Return the (X, Y) coordinate for the center point of the cell that contains the specified text.  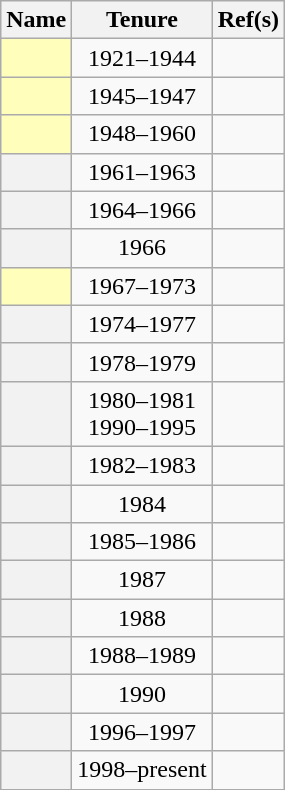
Ref(s) (248, 20)
1967–1973 (142, 286)
Tenure (142, 20)
1961–1963 (142, 172)
1966 (142, 248)
1985–1986 (142, 542)
1984 (142, 503)
1987 (142, 580)
1982–1983 (142, 465)
1988 (142, 618)
1980–19811990–1995 (142, 414)
1996–1997 (142, 732)
1921–1944 (142, 58)
1948–1960 (142, 134)
1964–1966 (142, 210)
1978–1979 (142, 362)
1988–1989 (142, 656)
Name (36, 20)
1974–1977 (142, 324)
1990 (142, 694)
1945–1947 (142, 96)
1998–present (142, 770)
